From the cell containing the given text, extract its center point as [X, Y] coordinate. 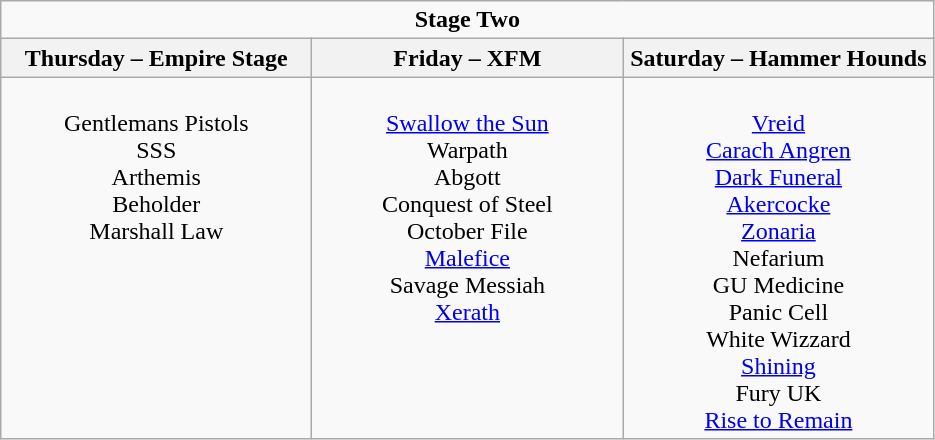
Vreid Carach Angren Dark Funeral Akercocke Zonaria Nefarium GU Medicine Panic Cell White Wizzard Shining Fury UK Rise to Remain [778, 258]
Stage Two [468, 20]
Swallow the Sun Warpath Abgott Conquest of Steel October File Malefice Savage Messiah Xerath [468, 258]
Saturday – Hammer Hounds [778, 58]
Thursday – Empire Stage [156, 58]
Friday – XFM [468, 58]
Gentlemans Pistols SSS Arthemis Beholder Marshall Law [156, 258]
